For the text-containing cell, return its midpoint in [X, Y] coordinate format. 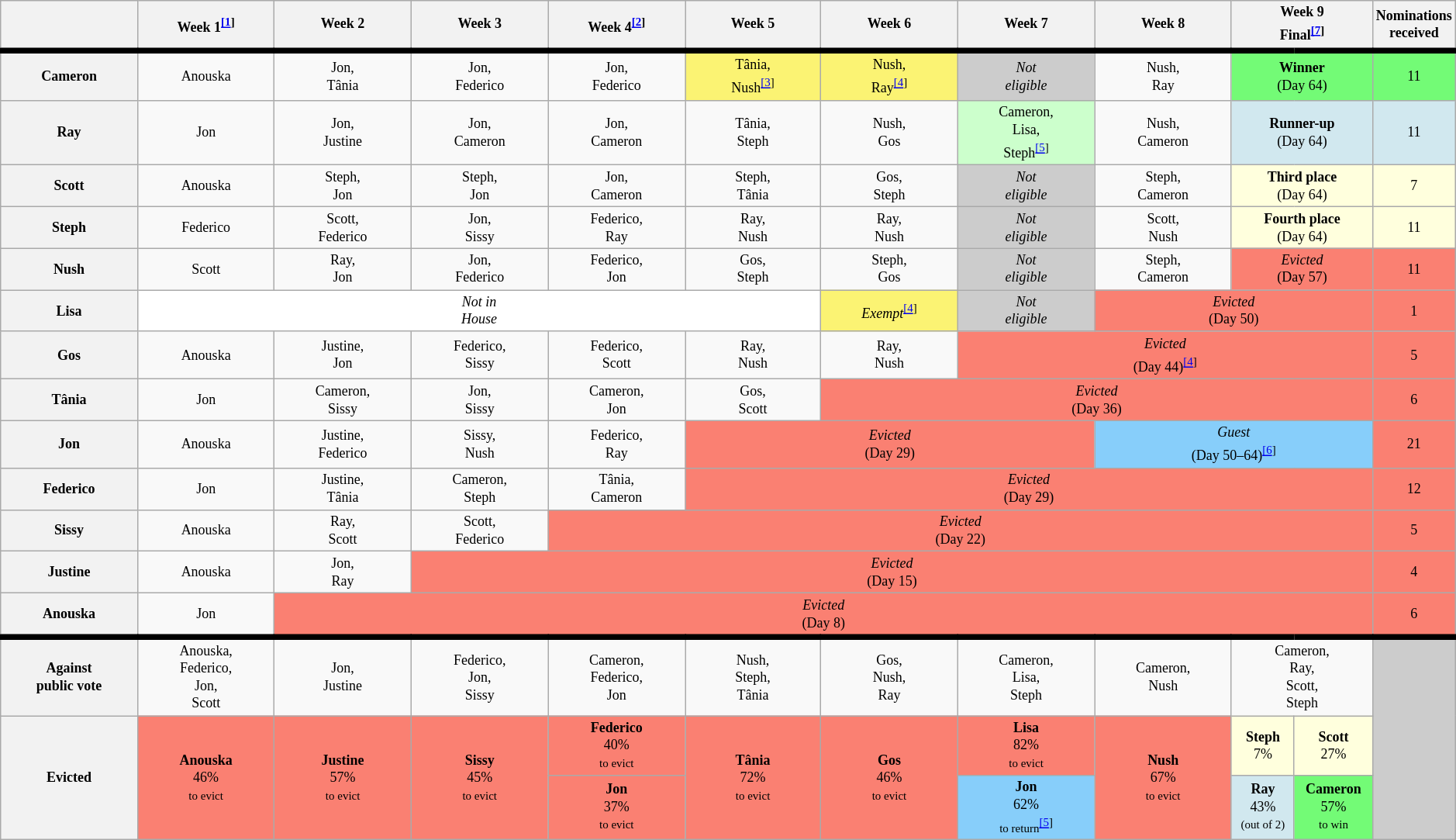
Lisa [70, 311]
Tânia,Cameron [617, 489]
4 [1414, 572]
Gos [70, 355]
Federico,Sissy [479, 355]
Week 6 [890, 26]
Sissy45%to evict [479, 778]
Nush,Gos [890, 133]
Federico40%to evict [617, 745]
Jon 62%to return[5] [1026, 807]
Nush,Steph,Tânia [754, 676]
Week 5 [754, 26]
Cameron,Nush [1163, 676]
Not in House [479, 311]
Justine,Tânia [343, 489]
Gos,Nush,Ray [890, 676]
Nush,Ray[4] [890, 75]
Justine57%to evict [343, 778]
Exempt[4] [890, 311]
Ray,Scott [343, 531]
Cameron,Lisa,Steph[5] [1026, 133]
Evicted(Day 44)[4] [1164, 355]
Anouska,Federico,Jon,Scott [205, 676]
Nush [70, 269]
Runner-up(Day 64) [1302, 133]
Cameron,Jon [617, 400]
Third place(Day 64) [1302, 186]
Nush,Ray [1163, 75]
Steph [70, 227]
Jon,Ray [343, 572]
Justine [70, 572]
Nominations received [1414, 26]
Cameron,Federico,Jon [617, 676]
Federico,Jon [617, 269]
Cameron,Sissy [343, 400]
Sissy [70, 531]
Steph7% [1262, 745]
Nush,Cameron [1163, 133]
Cameron [70, 75]
Federico,Scott [617, 355]
Week 2 [343, 26]
Justine,Federico [343, 444]
Evicted(Day 50) [1234, 311]
1 [1414, 311]
Cameron,Lisa,Steph [1026, 676]
Week 8 [1163, 26]
Week 9Final[7] [1302, 26]
Tânia [70, 400]
Jon37%to evict [617, 807]
Anouska46%to evict [205, 778]
Guest(Day 50–64)[6] [1234, 444]
Cameron,Steph [479, 489]
Evicted(Day 22) [961, 531]
Justine,Jon [343, 355]
Cameron57%to win [1334, 807]
Gos46%to evict [890, 778]
Tânia72%to evict [754, 778]
21 [1414, 444]
Tânia,Nush[3] [754, 75]
Scott27% [1334, 745]
12 [1414, 489]
Cameron,Ray,Scott, Steph [1302, 676]
Week 7 [1026, 26]
Tânia,Steph [754, 133]
Jon,Tânia [343, 75]
Ray43%(out of 2) [1262, 807]
Evicted(Day 8) [823, 614]
Evicted(Day 36) [1097, 400]
Evicted [70, 778]
Gos,Scott [754, 400]
Week 1[1] [205, 26]
Federico,Jon,Sissy [479, 676]
Steph,Gos [890, 269]
Winner(Day 64) [1302, 75]
Evicted(Day 57) [1302, 269]
Fourth place(Day 64) [1302, 227]
Week 3 [479, 26]
Nush67%to evict [1163, 778]
Scott,Nush [1163, 227]
Steph,Tânia [754, 186]
Ray,Jon [343, 269]
Ray [70, 133]
7 [1414, 186]
Sissy,Nush [479, 444]
Lisa82%to evict [1026, 745]
Evicted(Day 15) [892, 572]
Week 4[2] [617, 26]
Againstpublic vote [70, 676]
